Scan for the cell matching the given text and deliver its (x, y) coordinate at center. 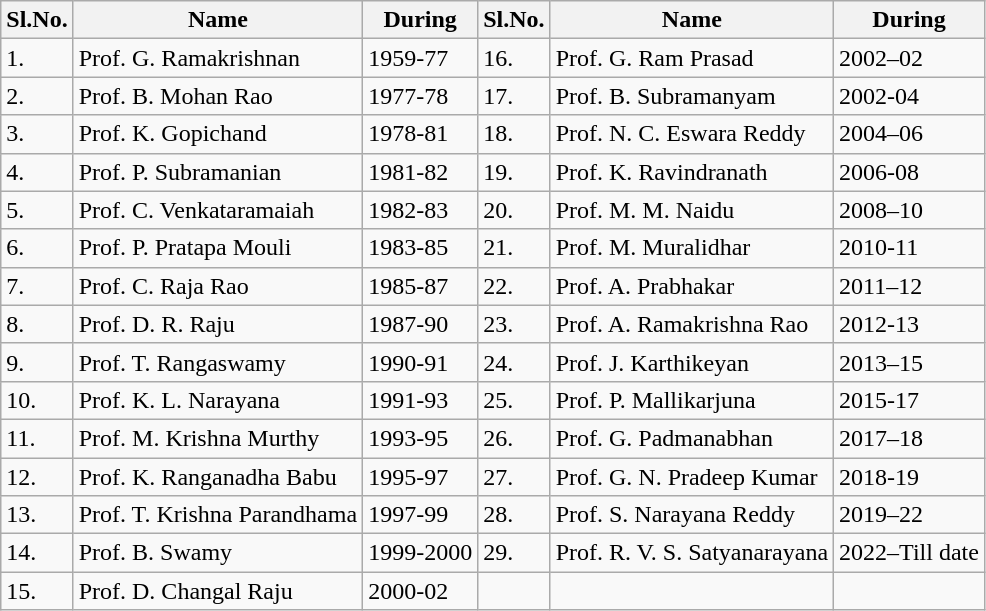
1977-78 (420, 96)
1. (37, 58)
2022–Till date (910, 553)
1990-91 (420, 362)
2002–02 (910, 58)
2. (37, 96)
1991-93 (420, 400)
Prof. D. R. Raju (218, 324)
15. (37, 591)
Prof. A. Ramakrishna Rao (692, 324)
19. (514, 172)
Prof. D. Changal Raju (218, 591)
2002-04 (910, 96)
2019–22 (910, 515)
12. (37, 477)
1999-2000 (420, 553)
Prof. S. Narayana Reddy (692, 515)
Prof. K. Ravindranath (692, 172)
4. (37, 172)
22. (514, 286)
Prof. M. Krishna Murthy (218, 438)
Prof. P. Mallikarjuna (692, 400)
2012-13 (910, 324)
1993-95 (420, 438)
Prof. G. Padmanabhan (692, 438)
Prof. G. Ramakrishnan (218, 58)
1983-85 (420, 248)
1997-99 (420, 515)
16. (514, 58)
25. (514, 400)
Prof. C. Venkataramaiah (218, 210)
Prof. A. Prabhakar (692, 286)
Prof. T. Rangaswamy (218, 362)
Prof. B. Mohan Rao (218, 96)
18. (514, 134)
17. (514, 96)
1987-90 (420, 324)
2006-08 (910, 172)
20. (514, 210)
Prof. R. V. S. Satyanarayana (692, 553)
6. (37, 248)
13. (37, 515)
Prof. C. Raja Rao (218, 286)
24. (514, 362)
2004–06 (910, 134)
Prof. N. C. Eswara Reddy (692, 134)
1995-97 (420, 477)
2008–10 (910, 210)
2017–18 (910, 438)
1981-82 (420, 172)
1959-77 (420, 58)
Prof. K. L. Narayana (218, 400)
2000-02 (420, 591)
2011–12 (910, 286)
Prof. M. Muralidhar (692, 248)
Prof. M. M. Naidu (692, 210)
2013–15 (910, 362)
10. (37, 400)
29. (514, 553)
2010-11 (910, 248)
23. (514, 324)
1978-81 (420, 134)
1985-87 (420, 286)
2015-17 (910, 400)
Prof. G. Ram Prasad (692, 58)
Prof. P. Subramanian (218, 172)
28. (514, 515)
Prof. J. Karthikeyan (692, 362)
Prof. K. Gopichand (218, 134)
1982-83 (420, 210)
Prof. B. Swamy (218, 553)
3. (37, 134)
Prof. P. Pratapa Mouli (218, 248)
9. (37, 362)
14. (37, 553)
8. (37, 324)
11. (37, 438)
Prof. B. Subramanyam (692, 96)
7. (37, 286)
27. (514, 477)
2018-19 (910, 477)
5. (37, 210)
26. (514, 438)
Prof. G. N. Pradeep Kumar (692, 477)
21. (514, 248)
Prof. K. Ranganadha Babu (218, 477)
Prof. T. Krishna Parandhama (218, 515)
